Extract the (X, Y) coordinate from the center of the cell holding the provided text.  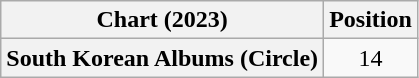
South Korean Albums (Circle) (162, 58)
Position (371, 20)
14 (371, 58)
Chart (2023) (162, 20)
